Provide the (X, Y) coordinate of the cell's center where the given text is located.  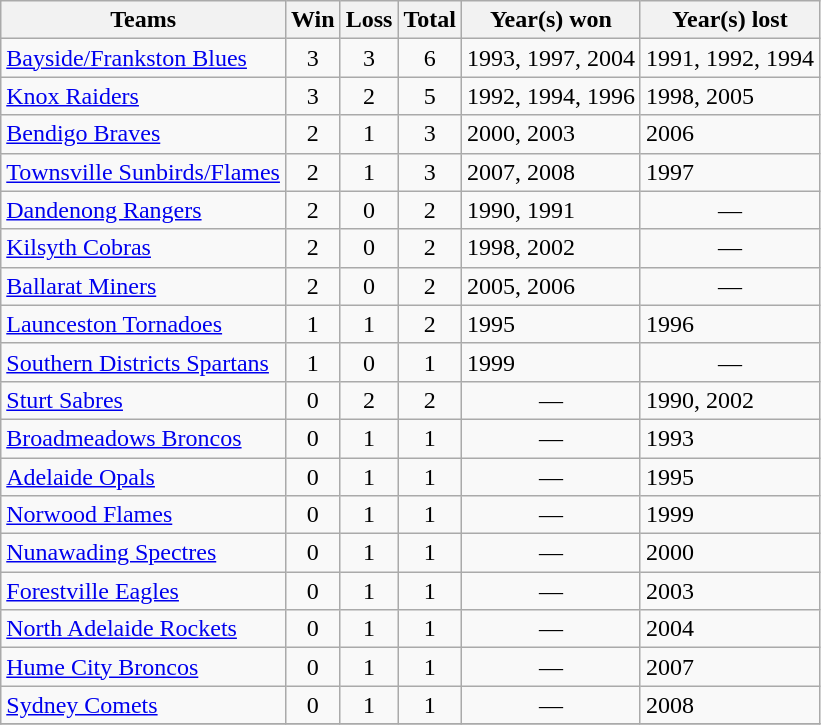
2004 (730, 629)
1997 (730, 172)
Launceston Tornadoes (144, 324)
Dandenong Rangers (144, 210)
1998, 2002 (550, 248)
Ballarat Miners (144, 286)
Knox Raiders (144, 96)
2007 (730, 667)
Sydney Comets (144, 705)
2006 (730, 134)
Hume City Broncos (144, 667)
1992, 1994, 1996 (550, 96)
Total (430, 20)
1993 (730, 438)
Year(s) won (550, 20)
2000 (730, 553)
Teams (144, 20)
Townsville Sunbirds/Flames (144, 172)
6 (430, 58)
Bayside/Frankston Blues (144, 58)
1991, 1992, 1994 (730, 58)
1993, 1997, 2004 (550, 58)
Bendigo Braves (144, 134)
1998, 2005 (730, 96)
Southern Districts Spartans (144, 362)
Sturt Sabres (144, 400)
Norwood Flames (144, 515)
Kilsyth Cobras (144, 248)
Forestville Eagles (144, 591)
1996 (730, 324)
Loss (369, 20)
2000, 2003 (550, 134)
5 (430, 96)
North Adelaide Rockets (144, 629)
2003 (730, 591)
Broadmeadows Broncos (144, 438)
2007, 2008 (550, 172)
Nunawading Spectres (144, 553)
1990, 2002 (730, 400)
2005, 2006 (550, 286)
Win (312, 20)
Year(s) lost (730, 20)
2008 (730, 705)
1990, 1991 (550, 210)
Adelaide Opals (144, 477)
